Find where the given text appears and provide that cell's center as [x, y] coordinate. 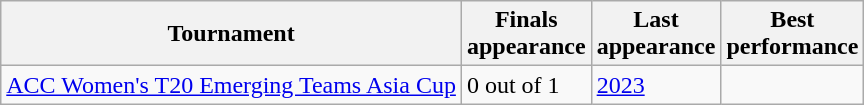
2023 [656, 85]
Bestperformance [792, 34]
Finalsappearance [526, 34]
Tournament [232, 34]
ACC Women's T20 Emerging Teams Asia Cup [232, 85]
Lastappearance [656, 34]
0 out of 1 [526, 85]
